Output the [x, y] coordinate of the center of the cell containing the given text.  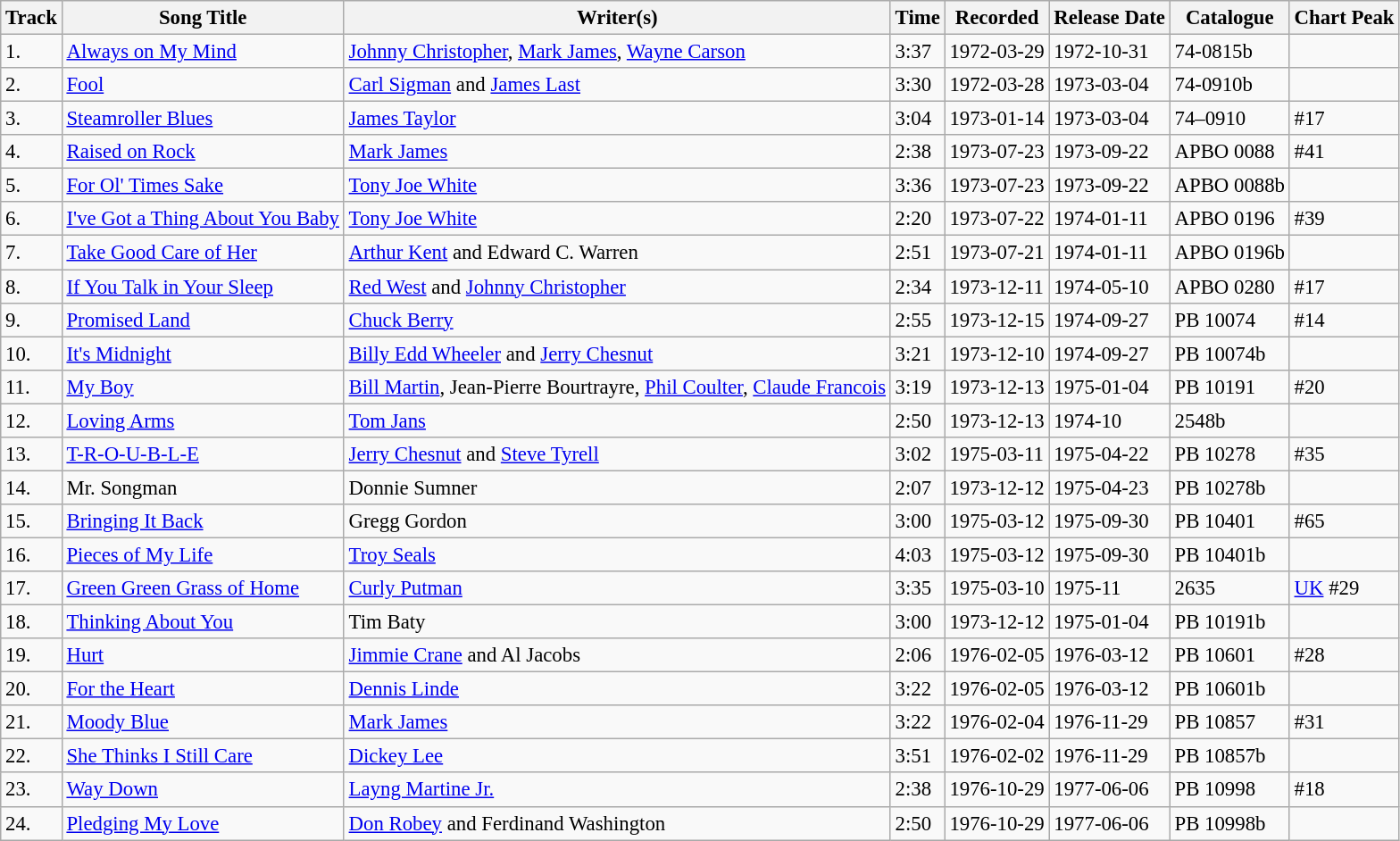
1973-07-21 [996, 253]
Release Date [1109, 18]
Chart Peak [1345, 18]
2:51 [918, 253]
#39 [1345, 219]
2. [31, 85]
10. [31, 354]
#31 [1345, 722]
6. [31, 219]
#18 [1345, 790]
19. [31, 655]
#28 [1345, 655]
1974-10 [1109, 420]
22. [31, 756]
Arthur Kent and Edward C. Warren [617, 253]
Promised Land [203, 320]
PB 10857b [1229, 756]
1975-04-23 [1109, 487]
Pledging My Love [203, 823]
1974-05-10 [1109, 287]
PB 10278 [1229, 454]
#35 [1345, 454]
18. [31, 622]
Recorded [996, 18]
Raised on Rock [203, 152]
1972-10-31 [1109, 52]
For Ol' Times Sake [203, 186]
3:02 [918, 454]
Pieces of My Life [203, 554]
#14 [1345, 320]
For the Heart [203, 689]
Gregg Gordon [617, 521]
She Thinks I Still Care [203, 756]
12. [31, 420]
APBO 0280 [1229, 287]
Chuck Berry [617, 320]
Writer(s) [617, 18]
James Taylor [617, 119]
13. [31, 454]
1976-02-02 [996, 756]
1975-04-22 [1109, 454]
3:37 [918, 52]
Tim Baty [617, 622]
Tom Jans [617, 420]
4:03 [918, 554]
Hurt [203, 655]
23. [31, 790]
PB 10401 [1229, 521]
3:19 [918, 387]
Jerry Chesnut and Steve Tyrell [617, 454]
#41 [1345, 152]
2:20 [918, 219]
21. [31, 722]
2:34 [918, 287]
Billy Edd Wheeler and Jerry Chesnut [617, 354]
Dennis Linde [617, 689]
If You Talk in Your Sleep [203, 287]
8. [31, 287]
APBO 0088b [1229, 186]
5. [31, 186]
PB 10857 [1229, 722]
Don Robey and Ferdinand Washington [617, 823]
4. [31, 152]
Time [918, 18]
1975-03-11 [996, 454]
PB 10278b [1229, 487]
1973-07-22 [996, 219]
2:07 [918, 487]
20. [31, 689]
74-0910b [1229, 85]
Layng Martine Jr. [617, 790]
17. [31, 588]
3:36 [918, 186]
1972-03-29 [996, 52]
Track [31, 18]
1. [31, 52]
1976-02-04 [996, 722]
PB 10998b [1229, 823]
Thinking About You [203, 622]
Johnny Christopher, Mark James, Wayne Carson [617, 52]
Way Down [203, 790]
3. [31, 119]
3:51 [918, 756]
UK #29 [1345, 588]
74–0910 [1229, 119]
3:30 [918, 85]
Dickey Lee [617, 756]
Loving Arms [203, 420]
I've Got a Thing About You Baby [203, 219]
APBO 0196 [1229, 219]
1972-03-28 [996, 85]
PB 10074 [1229, 320]
1973-12-15 [996, 320]
3:21 [918, 354]
PB 10074b [1229, 354]
7. [31, 253]
PB 10601b [1229, 689]
1975-03-10 [996, 588]
PB 10601 [1229, 655]
Jimmie Crane and Al Jacobs [617, 655]
2:55 [918, 320]
Donnie Sumner [617, 487]
Mr. Songman [203, 487]
Troy Seals [617, 554]
16. [31, 554]
2548b [1229, 420]
Bringing It Back [203, 521]
1975-11 [1109, 588]
Carl Sigman and James Last [617, 85]
14. [31, 487]
2:06 [918, 655]
Steamroller Blues [203, 119]
Catalogue [1229, 18]
APBO 0196b [1229, 253]
74-0815b [1229, 52]
#20 [1345, 387]
11. [31, 387]
Song Title [203, 18]
Curly Putman [617, 588]
3:35 [918, 588]
Red West and Johnny Christopher [617, 287]
15. [31, 521]
3:04 [918, 119]
My Boy [203, 387]
PB 10191 [1229, 387]
24. [31, 823]
#65 [1345, 521]
PB 10191b [1229, 622]
Always on My Mind [203, 52]
Take Good Care of Her [203, 253]
2635 [1229, 588]
PB 10401b [1229, 554]
9. [31, 320]
APBO 0088 [1229, 152]
1973-01-14 [996, 119]
PB 10998 [1229, 790]
Moody Blue [203, 722]
T-R-O-U-B-L-E [203, 454]
Bill Martin, Jean-Pierre Bourtrayre, Phil Coulter, Claude Francois [617, 387]
Green Green Grass of Home [203, 588]
1973-12-10 [996, 354]
Fool [203, 85]
It's Midnight [203, 354]
1973-12-11 [996, 287]
